Capture the cell that displays the provided text and extract its [X, Y] central coordinate. 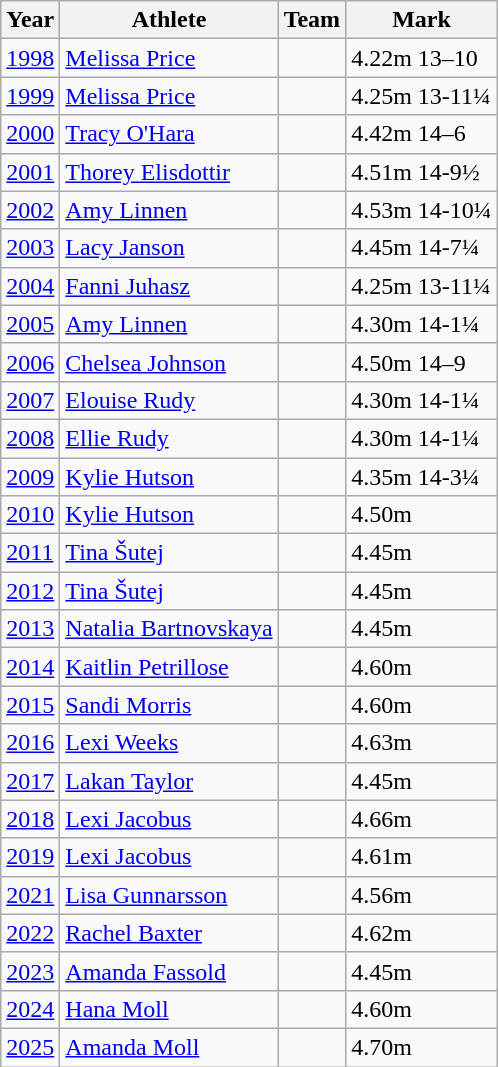
4.50m 14–9 [422, 362]
2015 [30, 705]
4.56m [422, 895]
2014 [30, 667]
Natalia Bartnovskaya [169, 629]
2003 [30, 248]
2009 [30, 477]
2017 [30, 781]
2024 [30, 1009]
Year [30, 20]
Tracy O'Hara [169, 134]
2025 [30, 1047]
Team [312, 20]
4.45m 14-7¼ [422, 248]
4.61m [422, 857]
Lakan Taylor [169, 781]
2002 [30, 210]
2006 [30, 362]
4.62m [422, 933]
2001 [30, 172]
2007 [30, 400]
Amanda Moll [169, 1047]
2023 [30, 971]
2005 [30, 324]
4.22m 13–10 [422, 58]
Elouise Rudy [169, 400]
4.53m 14-10¼ [422, 210]
Lexi Weeks [169, 743]
2016 [30, 743]
2012 [30, 591]
Amanda Fassold [169, 971]
1998 [30, 58]
2022 [30, 933]
2021 [30, 895]
2013 [30, 629]
Mark [422, 20]
4.63m [422, 743]
4.66m [422, 819]
Chelsea Johnson [169, 362]
1999 [30, 96]
Athlete [169, 20]
Lacy Janson [169, 248]
4.42m 14–6 [422, 134]
Kaitlin Petrillose [169, 667]
4.35m 14-3¼ [422, 477]
2008 [30, 438]
4.50m [422, 515]
Thorey Elisdottir [169, 172]
2010 [30, 515]
2011 [30, 553]
2000 [30, 134]
Lisa Gunnarsson [169, 895]
Ellie Rudy [169, 438]
2019 [30, 857]
Fanni Juhasz [169, 286]
4.70m [422, 1047]
Sandi Morris [169, 705]
2018 [30, 819]
Hana Moll [169, 1009]
Rachel Baxter [169, 933]
4.51m 14-9½ [422, 172]
2004 [30, 286]
